Output the (X, Y) coordinate of the center of the cell containing the given text.  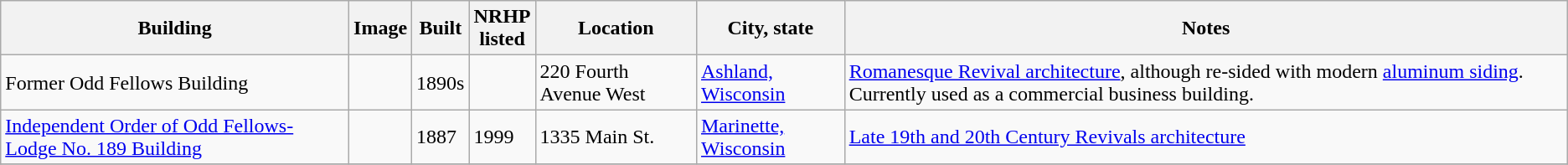
Image (380, 28)
Building (175, 28)
Romanesque Revival architecture, although re-sided with modern aluminum siding. Currently used as a commercial business building. (1206, 82)
NRHPlisted (503, 28)
Late 19th and 20th Century Revivals architecture (1206, 137)
Location (616, 28)
Independent Order of Odd Fellows-Lodge No. 189 Building (175, 137)
City, state (771, 28)
Notes (1206, 28)
1890s (441, 82)
Ashland, Wisconsin (771, 82)
1999 (503, 137)
220 Fourth Avenue West (616, 82)
Former Odd Fellows Building (175, 82)
Marinette, Wisconsin (771, 137)
Built (441, 28)
1887 (441, 137)
1335 Main St. (616, 137)
